Scan for the cell matching the given text and deliver its (X, Y) coordinate at center. 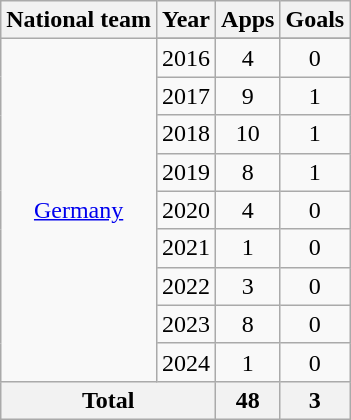
2024 (186, 362)
2021 (186, 248)
10 (248, 134)
Apps (248, 20)
48 (248, 400)
Goals (315, 20)
2022 (186, 286)
Year (186, 20)
Germany (79, 210)
2023 (186, 324)
9 (248, 96)
2020 (186, 210)
Total (108, 400)
2016 (186, 58)
2017 (186, 96)
2018 (186, 134)
2019 (186, 172)
National team (79, 20)
